From the cell containing the given text, extract its center point as [x, y] coordinate. 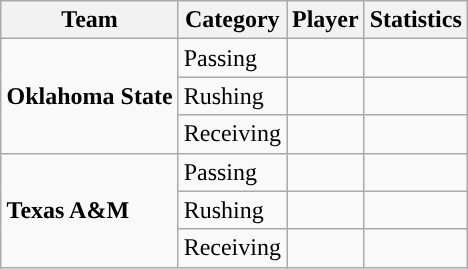
Team [90, 20]
Player [325, 20]
Oklahoma State [90, 96]
Texas A&M [90, 210]
Statistics [416, 20]
Category [232, 20]
